Return (X, Y) of the center of cell containing provided text 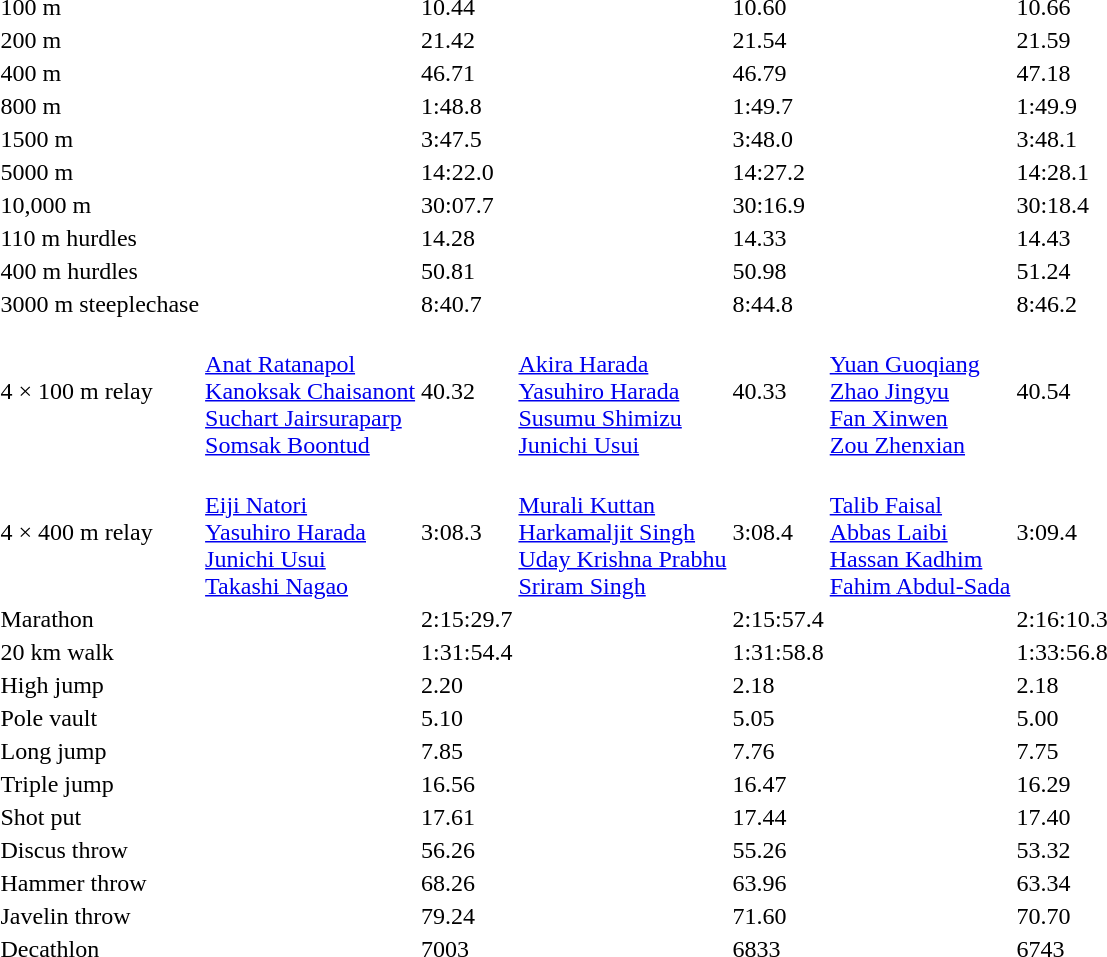
8:44.8 (778, 304)
17.61 (467, 817)
2:15:57.4 (778, 619)
Talib FaisalAbbas LaibiHassan KadhimFahim Abdul-Sada (920, 532)
Akira HaradaYasuhiro HaradaSusumu ShimizuJunichi Usui (622, 391)
14.33 (778, 238)
55.26 (778, 850)
3:08.3 (467, 532)
68.26 (467, 883)
2.20 (467, 685)
50.98 (778, 271)
40.33 (778, 391)
14:22.0 (467, 172)
2.18 (778, 685)
Anat RatanapolKanoksak ChaisanontSuchart JairsuraparpSomsak Boontud (310, 391)
Murali KuttanHarkamaljit SinghUday Krishna PrabhuSriram Singh (622, 532)
1:31:58.8 (778, 652)
14.28 (467, 238)
7.76 (778, 751)
Eiji NatoriYasuhiro HaradaJunichi UsuiTakashi Nagao (310, 532)
3:48.0 (778, 139)
46.79 (778, 73)
63.96 (778, 883)
50.81 (467, 271)
14:27.2 (778, 172)
17.44 (778, 817)
8:40.7 (467, 304)
16.56 (467, 784)
30:07.7 (467, 205)
1:48.8 (467, 106)
Yuan GuoqiangZhao JingyuFan XinwenZou Zhenxian (920, 391)
16.47 (778, 784)
40.32 (467, 391)
56.26 (467, 850)
46.71 (467, 73)
21.54 (778, 40)
2:15:29.7 (467, 619)
21.42 (467, 40)
79.24 (467, 916)
1:49.7 (778, 106)
30:16.9 (778, 205)
71.60 (778, 916)
3:47.5 (467, 139)
5.05 (778, 718)
1:31:54.4 (467, 652)
3:08.4 (778, 532)
7.85 (467, 751)
5.10 (467, 718)
